Search for the cell housing the specified text and yield its (X, Y) center coordinate. 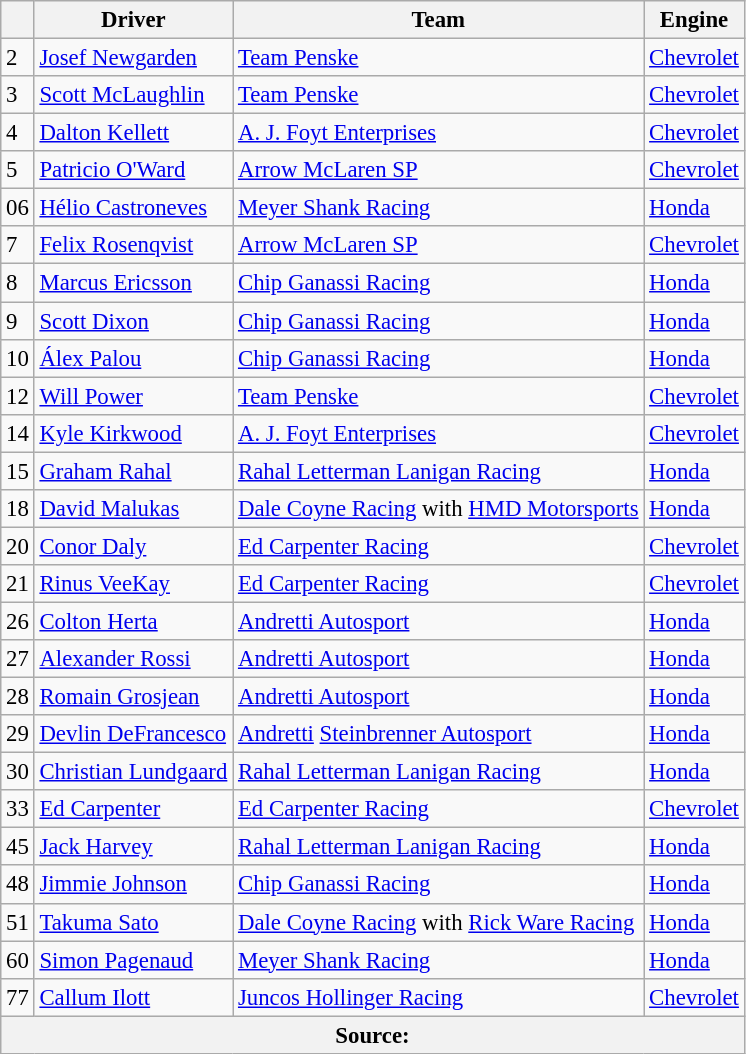
Dalton Kellett (134, 133)
Romain Grosjean (134, 697)
Patricio O'Ward (134, 170)
Source: (372, 1035)
48 (18, 885)
Jimmie Johnson (134, 885)
Devlin DeFrancesco (134, 734)
27 (18, 659)
26 (18, 621)
5 (18, 170)
Christian Lundgaard (134, 772)
Jack Harvey (134, 847)
Engine (694, 20)
7 (18, 245)
14 (18, 433)
Marcus Ericsson (134, 283)
18 (18, 509)
28 (18, 697)
Juncos Hollinger Racing (438, 997)
12 (18, 396)
Hélio Castroneves (134, 208)
Rinus VeeKay (134, 584)
3 (18, 95)
Graham Rahal (134, 471)
77 (18, 997)
Simon Pagenaud (134, 960)
45 (18, 847)
8 (18, 283)
Dale Coyne Racing with HMD Motorsports (438, 509)
David Malukas (134, 509)
06 (18, 208)
Andretti Steinbrenner Autosport (438, 734)
20 (18, 546)
51 (18, 922)
Josef Newgarden (134, 58)
15 (18, 471)
Felix Rosenqvist (134, 245)
Scott McLaughlin (134, 95)
Conor Daly (134, 546)
2 (18, 58)
Driver (134, 20)
Callum Ilott (134, 997)
60 (18, 960)
Team (438, 20)
Colton Herta (134, 621)
Alexander Rossi (134, 659)
9 (18, 321)
29 (18, 734)
Álex Palou (134, 358)
Dale Coyne Racing with Rick Ware Racing (438, 922)
Scott Dixon (134, 321)
Kyle Kirkwood (134, 433)
Will Power (134, 396)
4 (18, 133)
30 (18, 772)
21 (18, 584)
33 (18, 809)
Ed Carpenter (134, 809)
10 (18, 358)
Takuma Sato (134, 922)
